Provide the [x, y] coordinate of the cell's center where the given text is located.  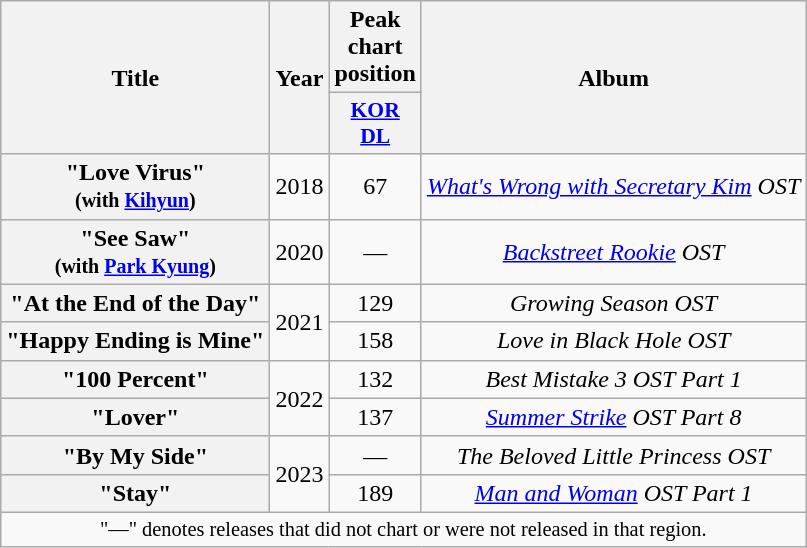
"100 Percent" [136, 379]
"Lover" [136, 417]
2018 [300, 186]
2023 [300, 474]
The Beloved Little Princess OST [613, 455]
Album [613, 78]
"At the End of the Day" [136, 303]
Title [136, 78]
Summer Strike OST Part 8 [613, 417]
158 [375, 341]
"See Saw"(with Park Kyung) [136, 252]
"Stay" [136, 493]
2022 [300, 398]
Man and Woman OST Part 1 [613, 493]
"Love Virus"(with Kihyun) [136, 186]
Growing Season OST [613, 303]
67 [375, 186]
137 [375, 417]
Best Mistake 3 OST Part 1 [613, 379]
2020 [300, 252]
Peak chart position [375, 47]
Backstreet Rookie OST [613, 252]
KORDL [375, 124]
Year [300, 78]
What's Wrong with Secretary Kim OST [613, 186]
"By My Side" [136, 455]
189 [375, 493]
129 [375, 303]
"Happy Ending is Mine" [136, 341]
132 [375, 379]
Love in Black Hole OST [613, 341]
"—" denotes releases that did not chart or were not released in that region. [404, 529]
2021 [300, 322]
